Pinpoint the cell where the given text exists, returning its (X, Y) midpoint coordinate. 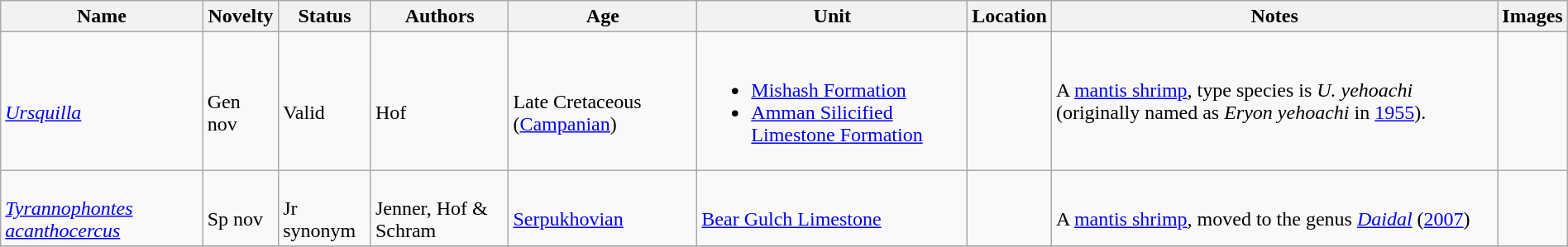
Name (102, 17)
Sp nov (241, 208)
Notes (1274, 17)
Mishash FormationAmman Silicified Limestone Formation (832, 101)
Bear Gulch Limestone (832, 208)
Authors (439, 17)
Hof (439, 101)
Jr synonym (325, 208)
Images (1532, 17)
Valid (325, 101)
Age (603, 17)
Unit (832, 17)
Location (1010, 17)
A mantis shrimp, moved to the genus Daidal (2007) (1274, 208)
A mantis shrimp, type species is U. yehoachi (originally named as Eryon yehoachi in 1955). (1274, 101)
Late Cretaceous (Campanian) (603, 101)
Tyrannophontes acanthocercus (102, 208)
Ursquilla (102, 101)
Gen nov (241, 101)
Jenner, Hof & Schram (439, 208)
Status (325, 17)
Serpukhovian (603, 208)
Novelty (241, 17)
